Return the (x, y) coordinate for the center point of the cell that contains the specified text.  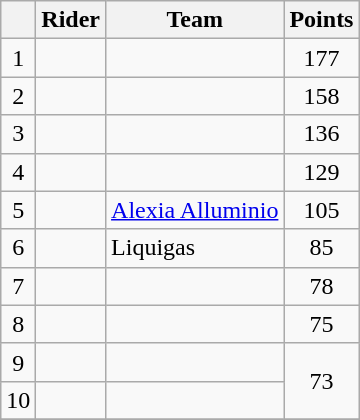
Rider (71, 20)
85 (322, 248)
Points (322, 20)
78 (322, 286)
177 (322, 58)
10 (18, 400)
7 (18, 286)
1 (18, 58)
136 (322, 134)
158 (322, 96)
Liquigas (195, 248)
8 (18, 324)
105 (322, 210)
4 (18, 172)
73 (322, 381)
2 (18, 96)
Team (195, 20)
75 (322, 324)
3 (18, 134)
5 (18, 210)
9 (18, 362)
6 (18, 248)
Alexia Alluminio (195, 210)
129 (322, 172)
